From the cell containing the given text, extract its center point as [X, Y] coordinate. 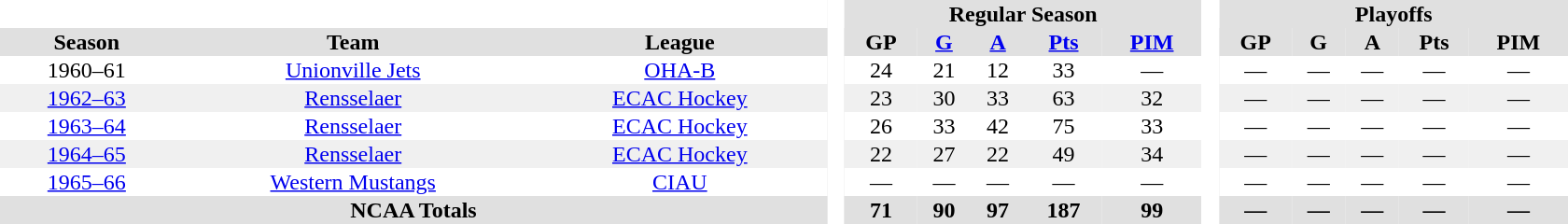
27 [945, 154]
Season [87, 42]
187 [1064, 210]
Unionville Jets [353, 70]
Regular Season [1023, 14]
1962–63 [87, 98]
CIAU [679, 182]
32 [1152, 98]
30 [945, 98]
1960–61 [87, 70]
49 [1064, 154]
League [679, 42]
1965–66 [87, 182]
24 [881, 70]
97 [998, 210]
75 [1064, 126]
34 [1152, 154]
Western Mustangs [353, 182]
OHA-B [679, 70]
12 [998, 70]
90 [945, 210]
42 [998, 126]
23 [881, 98]
Team [353, 42]
26 [881, 126]
21 [945, 70]
NCAA Totals [413, 210]
1964–65 [87, 154]
Playoffs [1393, 14]
71 [881, 210]
99 [1152, 210]
63 [1064, 98]
1963–64 [87, 126]
